Find where the given text appears and provide that cell's center as [X, Y] coordinate. 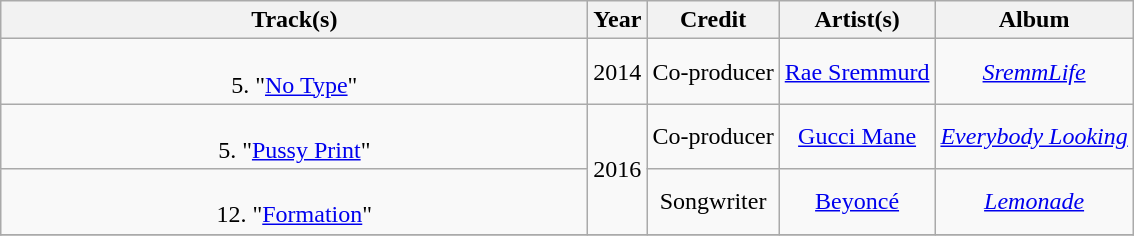
Gucci Mane [857, 136]
Track(s) [294, 20]
Year [618, 20]
Songwriter [713, 202]
5. "Pussy Print" [294, 136]
Beyoncé [857, 202]
SremmLife [1034, 72]
2014 [618, 72]
Album [1034, 20]
Artist(s) [857, 20]
Credit [713, 20]
5. "No Type" [294, 72]
Rae Sremmurd [857, 72]
12. "Formation" [294, 202]
Everybody Looking [1034, 136]
Lemonade [1034, 202]
2016 [618, 169]
